Pinpoint the cell where the given text exists, returning its (X, Y) midpoint coordinate. 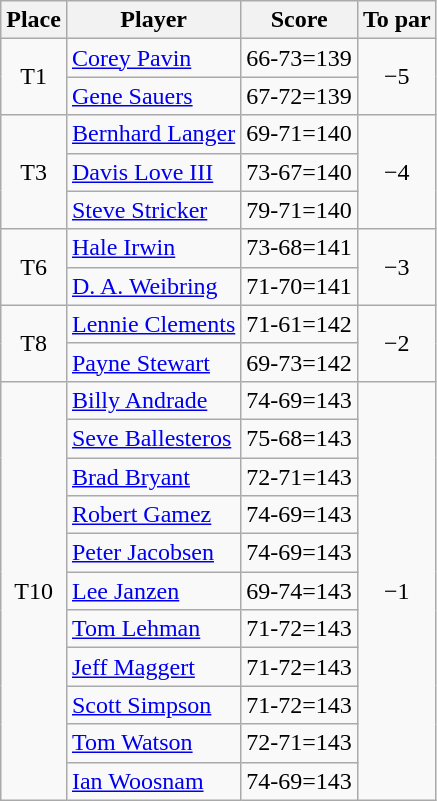
Scott Simpson (153, 705)
75-68=143 (300, 438)
Brad Bryant (153, 477)
Davis Love III (153, 172)
Gene Sauers (153, 96)
D. A. Weibring (153, 286)
Jeff Maggert (153, 667)
Billy Andrade (153, 400)
Tom Watson (153, 743)
Player (153, 20)
66-73=139 (300, 58)
−3 (396, 267)
69-73=142 (300, 362)
−1 (396, 590)
−4 (396, 172)
69-74=143 (300, 591)
Place (34, 20)
Score (300, 20)
67-72=139 (300, 96)
Tom Lehman (153, 629)
Hale Irwin (153, 248)
69-71=140 (300, 134)
Lennie Clements (153, 324)
71-70=141 (300, 286)
Seve Ballesteros (153, 438)
Robert Gamez (153, 515)
Lee Janzen (153, 591)
−2 (396, 343)
71-61=142 (300, 324)
73-68=141 (300, 248)
To par (396, 20)
Peter Jacobsen (153, 553)
T3 (34, 172)
Bernhard Langer (153, 134)
T6 (34, 267)
Corey Pavin (153, 58)
73-67=140 (300, 172)
T1 (34, 77)
T10 (34, 590)
79-71=140 (300, 210)
Ian Woosnam (153, 781)
T8 (34, 343)
Payne Stewart (153, 362)
Steve Stricker (153, 210)
−5 (396, 77)
